Capture the cell that displays the provided text and extract its (x, y) central coordinate. 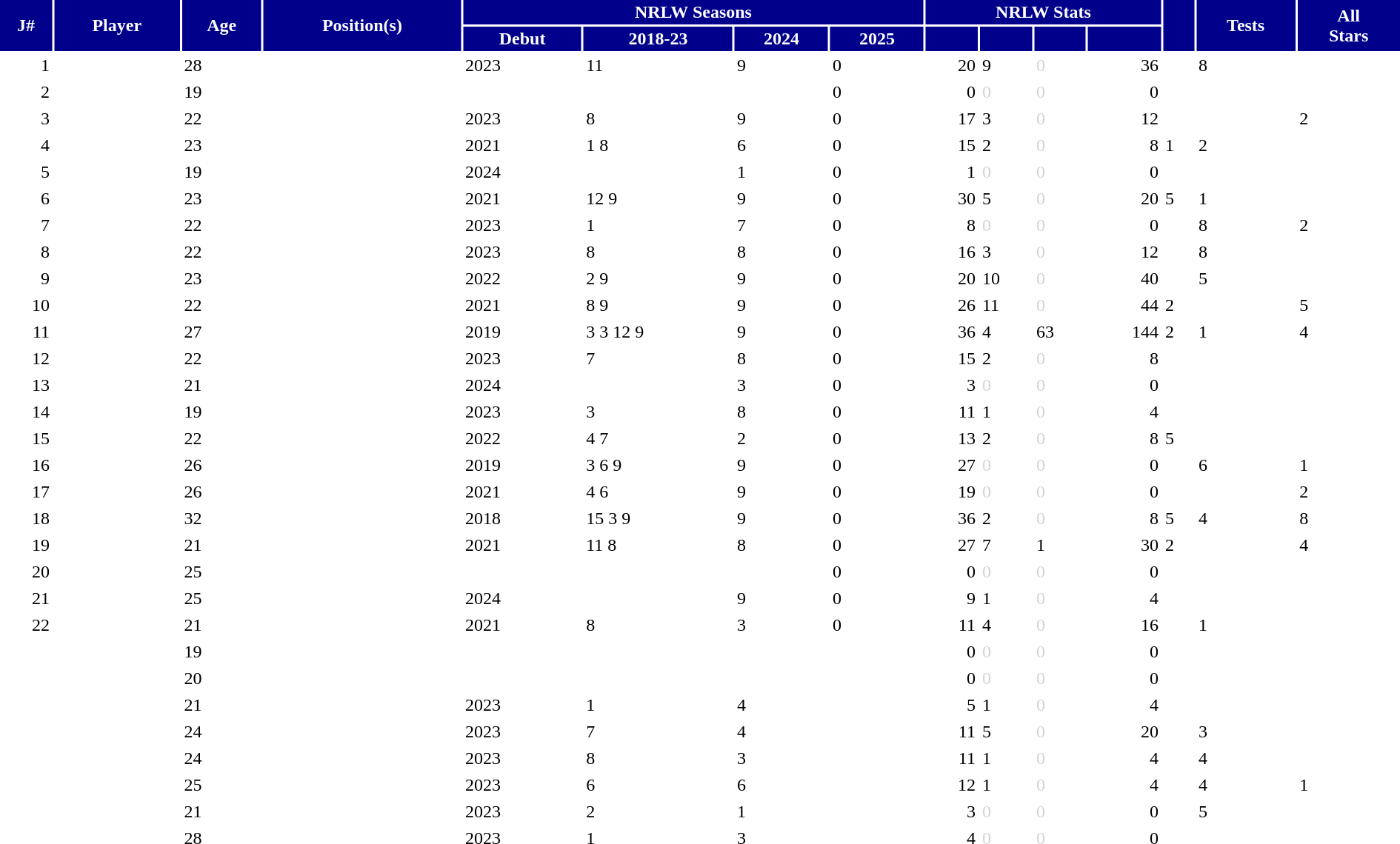
32 (222, 518)
All Stars (1348, 25)
144 (1124, 332)
3 6 9 (658, 465)
Tests (1246, 25)
NRLW Stats (1043, 12)
12 9 (658, 198)
11 8 (658, 545)
4 6 (658, 492)
44 (1124, 305)
28 (222, 65)
Debut (522, 38)
40 (1124, 278)
2018 (522, 518)
3 3 12 9 (658, 332)
8 9 (658, 305)
1 8 (658, 145)
2018-23 (658, 38)
63 (1060, 332)
14 (26, 412)
2 9 (658, 278)
4 7 (658, 438)
J# (26, 25)
2025 (877, 38)
Age (222, 25)
Position(s) (362, 25)
NRLW Seasons (693, 12)
15 3 9 (658, 518)
18 (26, 518)
Player (117, 25)
